Provide the [x, y] coordinate of the cell's center where the given text is located.  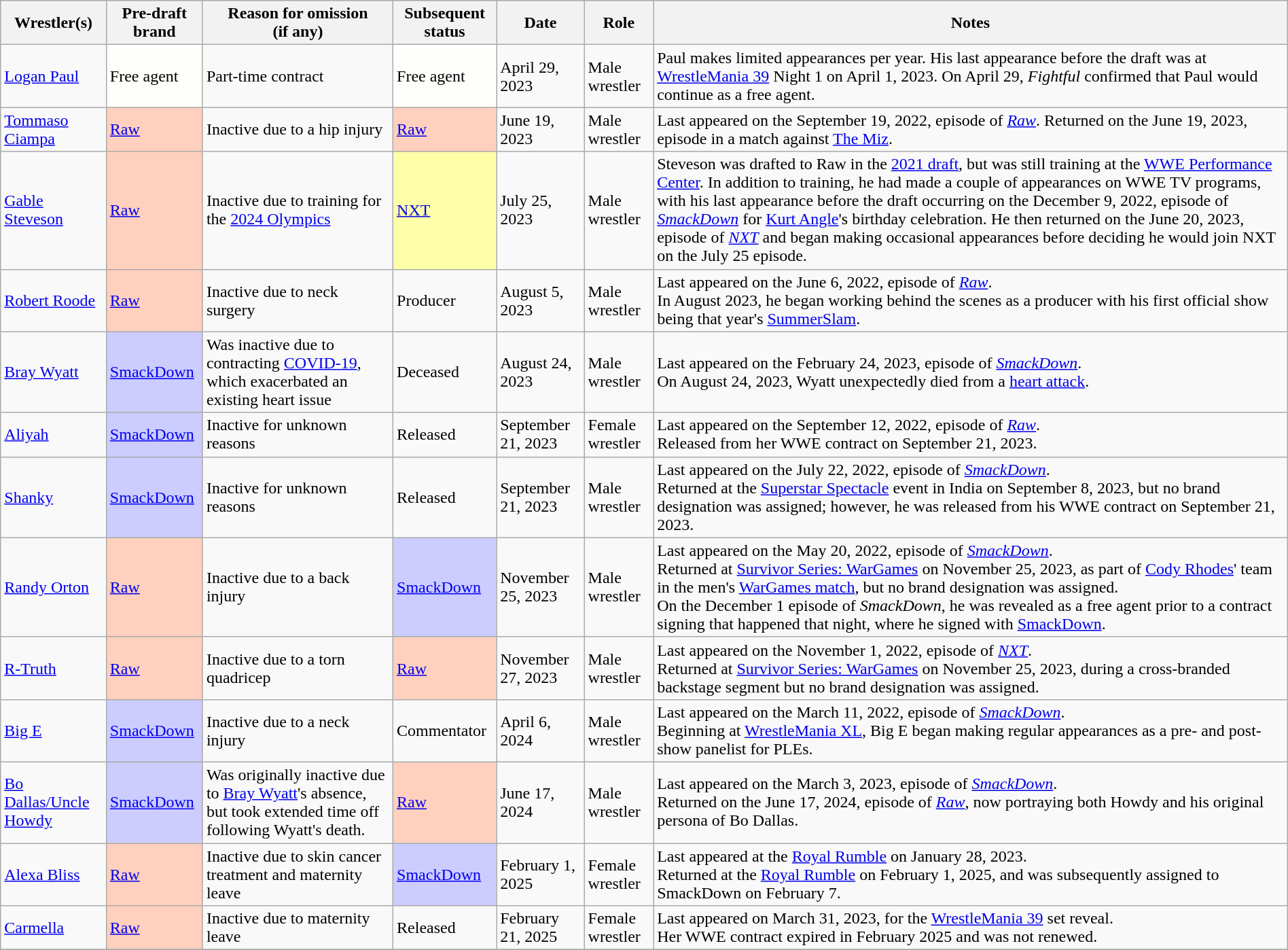
Last appeared on the September 12, 2022, episode of Raw.Released from her WWE contract on September 21, 2023. [971, 435]
Was inactive due to contracting COVID-19, which exacerbated an existing heart issue [298, 372]
Bray Wyatt [54, 372]
Shanky [54, 497]
Producer [445, 300]
Last appeared on March 31, 2023, for the WrestleMania 39 set reveal.Her WWE contract expired in February 2025 and was not renewed. [971, 928]
Inactive due to training for the 2024 Olympics [298, 211]
Robert Roode [54, 300]
Big E [54, 731]
August 24, 2023 [541, 372]
R-Truth [54, 668]
Alexa Bliss [54, 874]
Inactive due to skin cancer treatment and maternity leave [298, 874]
November 25, 2023 [541, 587]
Last appeared on the September 19, 2022, episode of Raw. Returned on the June 19, 2023, episode in a match against The Miz. [971, 129]
April 6, 2024 [541, 731]
Bo Dallas/Uncle Howdy [54, 802]
Carmella [54, 928]
August 5, 2023 [541, 300]
Last appeared on the February 24, 2023, episode of SmackDown.On August 24, 2023, Wyatt unexpectedly died from a heart attack. [971, 372]
Notes [971, 23]
Tommaso Ciampa [54, 129]
Inactive due to a back injury [298, 587]
Date [541, 23]
Commentator [445, 731]
February 1, 2025 [541, 874]
Inactive due to a neck injury [298, 731]
April 29, 2023 [541, 76]
Aliyah [54, 435]
Deceased [445, 372]
Inactive due to a hip injury [298, 129]
November 27, 2023 [541, 668]
June 19, 2023 [541, 129]
Inactive due to neck surgery [298, 300]
July 25, 2023 [541, 211]
Role [619, 23]
Wrestler(s) [54, 23]
June 17, 2024 [541, 802]
Inactive due to maternity leave [298, 928]
Pre-draft brand [154, 23]
Inactive due to a torn quadricep [298, 668]
Subsequent status [445, 23]
Logan Paul [54, 76]
February 21, 2025 [541, 928]
Part-time contract [298, 76]
Reason for omission(if any) [298, 23]
Randy Orton [54, 587]
Gable Steveson [54, 211]
NXT [445, 211]
Was originally inactive due to Bray Wyatt's absence, but took extended time off following Wyatt's death. [298, 802]
